Extract the (x, y) coordinate from the center of the cell holding the provided text.  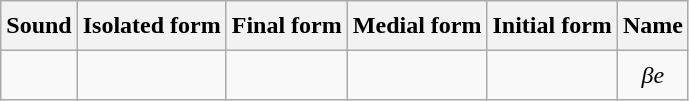
Final form (286, 26)
Isolated form (152, 26)
Initial form (552, 26)
βe (652, 74)
Medial form (417, 26)
Sound (39, 26)
Name (652, 26)
